Scan for the cell matching the given text and deliver its (x, y) coordinate at center. 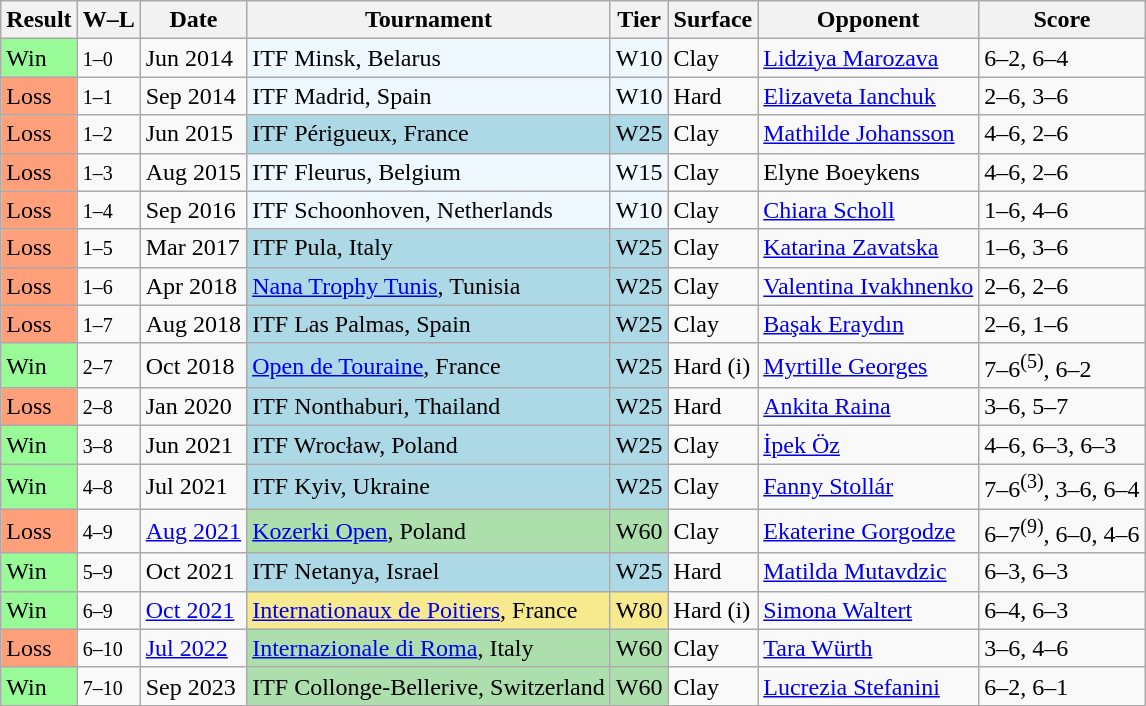
6–7(9), 6–0, 4–6 (1062, 532)
6–3, 6–3 (1062, 572)
ITF Minsk, Belarus (429, 58)
2–6, 2–6 (1062, 286)
Jul 2022 (193, 648)
5–9 (108, 572)
ITF Kyiv, Ukraine (429, 486)
W–L (108, 20)
1–1 (108, 96)
ITF Périgueux, France (429, 134)
Simona Waltert (868, 610)
2–7 (108, 366)
1–0 (108, 58)
4–9 (108, 532)
ITF Fleurus, Belgium (429, 172)
Sep 2016 (193, 210)
Mar 2017 (193, 248)
Valentina Ivakhnenko (868, 286)
Jun 2015 (193, 134)
3–6, 5–7 (1062, 407)
4–6, 6–3, 6–3 (1062, 445)
Opponent (868, 20)
ITF Pula, Italy (429, 248)
ITF Collonge-Bellerive, Switzerland (429, 686)
Aug 2021 (193, 532)
ITF Nonthaburi, Thailand (429, 407)
Aug 2018 (193, 324)
7–6(5), 6–2 (1062, 366)
6–2, 6–1 (1062, 686)
3–6, 4–6 (1062, 648)
Mathilde Johansson (868, 134)
Internationaux de Poitiers, France (429, 610)
Kozerki Open, Poland (429, 532)
Jul 2021 (193, 486)
6–10 (108, 648)
Chiara Scholl (868, 210)
Sep 2023 (193, 686)
6–9 (108, 610)
1–3 (108, 172)
Result (39, 20)
Elizaveta Ianchuk (868, 96)
Lidziya Marozava (868, 58)
ITF Wrocław, Poland (429, 445)
Open de Touraine, France (429, 366)
W80 (639, 610)
Jan 2020 (193, 407)
Tournament (429, 20)
Date (193, 20)
Jun 2014 (193, 58)
7–10 (108, 686)
1–2 (108, 134)
1–4 (108, 210)
7–6(3), 3–6, 6–4 (1062, 486)
6–2, 6–4 (1062, 58)
Ekaterine Gorgodze (868, 532)
4–8 (108, 486)
ITF Madrid, Spain (429, 96)
Aug 2015 (193, 172)
Sep 2014 (193, 96)
6–4, 6–3 (1062, 610)
Apr 2018 (193, 286)
1–6, 3–6 (1062, 248)
1–6 (108, 286)
Başak Eraydın (868, 324)
ITF Schoonhoven, Netherlands (429, 210)
Internazionale di Roma, Italy (429, 648)
Oct 2018 (193, 366)
Katarina Zavatska (868, 248)
1–6, 4–6 (1062, 210)
Matilda Mutavdzic (868, 572)
Nana Trophy Tunis, Tunisia (429, 286)
1–5 (108, 248)
1–7 (108, 324)
Myrtille Georges (868, 366)
Ankita Raina (868, 407)
Tier (639, 20)
Surface (713, 20)
2–8 (108, 407)
Score (1062, 20)
ITF Las Palmas, Spain (429, 324)
Lucrezia Stefanini (868, 686)
Elyne Boeykens (868, 172)
ITF Netanya, Israel (429, 572)
3–8 (108, 445)
Tara Würth (868, 648)
Jun 2021 (193, 445)
2–6, 3–6 (1062, 96)
İpek Öz (868, 445)
W15 (639, 172)
Fanny Stollár (868, 486)
2–6, 1–6 (1062, 324)
